Return [x, y] of the center of cell containing provided text 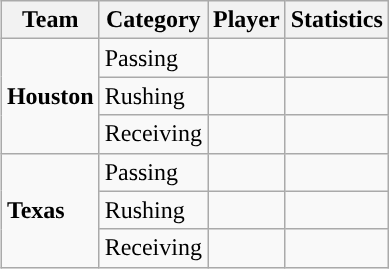
Player [247, 20]
Category [153, 20]
Texas [50, 210]
Statistics [336, 20]
Team [50, 20]
Houston [50, 96]
